Search for the cell housing the specified text and yield its (x, y) center coordinate. 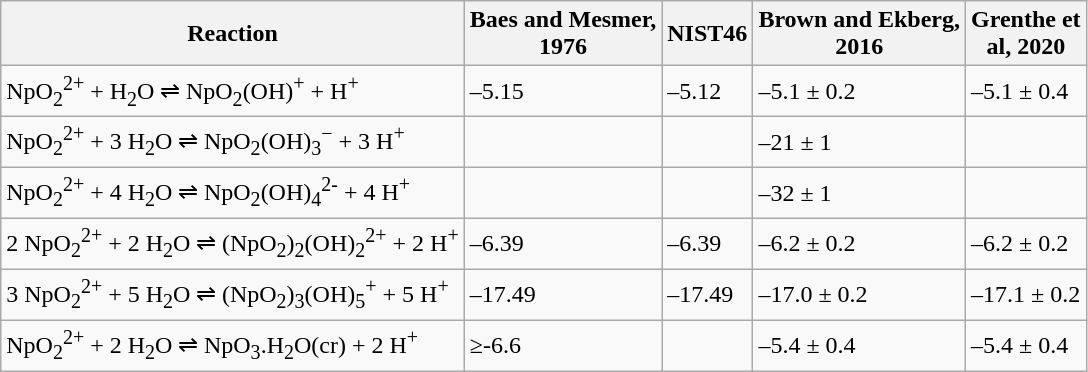
–5.1 ± 0.2 (860, 92)
3 NpO22+ + 5 H2O ⇌ (NpO2)3(OH)5+ + 5 H+ (233, 294)
–21 ± 1 (860, 142)
Grenthe etal, 2020 (1026, 34)
Baes and Mesmer,1976 (563, 34)
–17.0 ± 0.2 (860, 294)
–5.15 (563, 92)
Reaction (233, 34)
NIST46 (708, 34)
–5.1 ± 0.4 (1026, 92)
–32 ± 1 (860, 192)
Brown and Ekberg,2016 (860, 34)
–5.12 (708, 92)
NpO22+ + 4 H2O ⇌ NpO2(OH)42- + 4 H+ (233, 192)
NpO22+ + 2 H2O ⇌ NpO3.H2O(cr) + 2 H+ (233, 346)
NpO22+ + 3 H2O ⇌ NpO2(OH)3− + 3 H+ (233, 142)
NpO22+ + H2O ⇌ NpO2(OH)+ + H+ (233, 92)
≥-6.6 (563, 346)
2 NpO22+ + 2 H2O ⇌ (NpO2)2(OH)22+ + 2 H+ (233, 244)
–17.1 ± 0.2 (1026, 294)
